Locate the cell with the specified text and output its (X, Y) center coordinate. 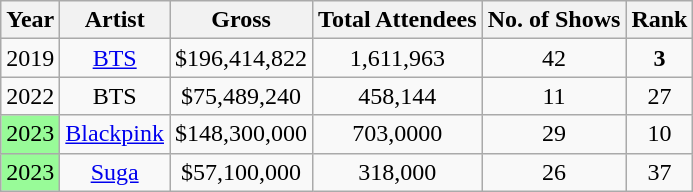
42 (554, 58)
Artist (115, 20)
Blackpink (115, 134)
Year (30, 20)
Gross (242, 20)
11 (554, 96)
703,0000 (398, 134)
Total Attendees (398, 20)
Rank (660, 20)
37 (660, 172)
No. of Shows (554, 20)
$75,489,240 (242, 96)
318,000 (398, 172)
10 (660, 134)
$196,414,822 (242, 58)
2019 (30, 58)
27 (660, 96)
3 (660, 58)
2022 (30, 96)
Suga (115, 172)
1,611,963 (398, 58)
$148,300,000 (242, 134)
29 (554, 134)
$57,100,000 (242, 172)
26 (554, 172)
458,144 (398, 96)
